Output the [X, Y] coordinate of the center of the cell containing the given text.  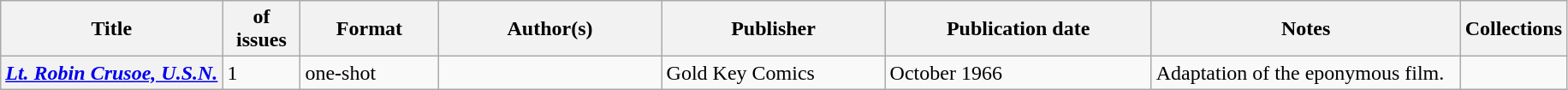
Notes [1306, 29]
one-shot [370, 73]
Author(s) [549, 29]
Title [111, 29]
Collections [1513, 29]
Format [370, 29]
October 1966 [1019, 73]
of issues [262, 29]
Publication date [1019, 29]
Publisher [774, 29]
Adaptation of the eponymous film. [1306, 73]
Gold Key Comics [774, 73]
Lt. Robin Crusoe, U.S.N. [111, 73]
1 [262, 73]
